Scan for the cell matching the given text and deliver its (x, y) coordinate at center. 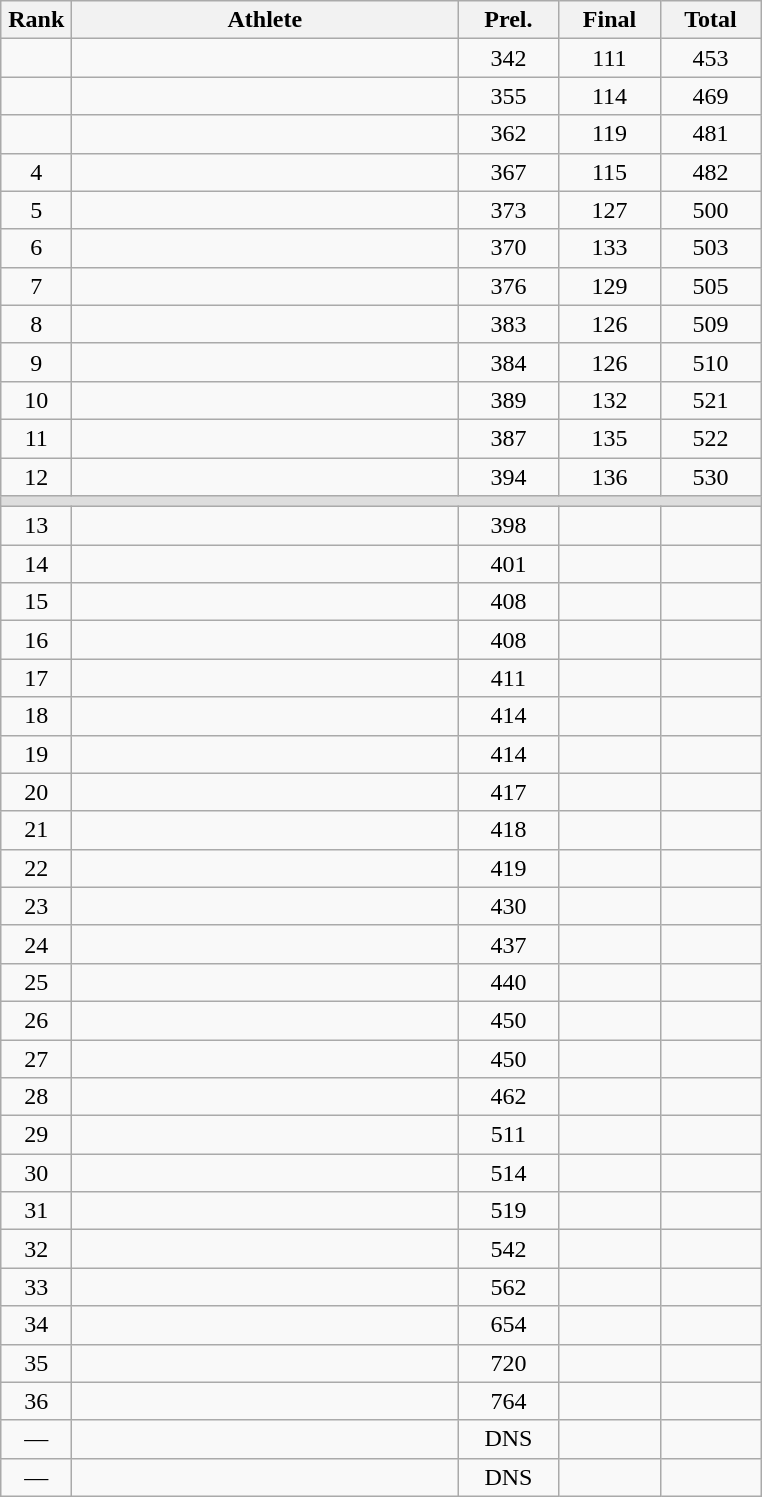
14 (36, 564)
15 (36, 602)
22 (36, 868)
133 (610, 248)
132 (610, 400)
Final (610, 20)
383 (508, 324)
4 (36, 172)
418 (508, 830)
720 (508, 1363)
367 (508, 172)
362 (508, 134)
31 (36, 1211)
530 (710, 477)
34 (36, 1325)
33 (36, 1287)
482 (710, 172)
419 (508, 868)
29 (36, 1135)
440 (508, 982)
500 (710, 210)
Athlete (265, 20)
510 (710, 362)
17 (36, 678)
509 (710, 324)
521 (710, 400)
6 (36, 248)
Total (710, 20)
453 (710, 58)
115 (610, 172)
35 (36, 1363)
764 (508, 1401)
23 (36, 906)
387 (508, 438)
511 (508, 1135)
18 (36, 716)
7 (36, 286)
342 (508, 58)
417 (508, 792)
370 (508, 248)
401 (508, 564)
5 (36, 210)
10 (36, 400)
376 (508, 286)
135 (610, 438)
114 (610, 96)
Rank (36, 20)
36 (36, 1401)
481 (710, 134)
373 (508, 210)
522 (710, 438)
654 (508, 1325)
21 (36, 830)
542 (508, 1249)
16 (36, 640)
9 (36, 362)
136 (610, 477)
119 (610, 134)
11 (36, 438)
111 (610, 58)
8 (36, 324)
Prel. (508, 20)
519 (508, 1211)
27 (36, 1059)
384 (508, 362)
129 (610, 286)
514 (508, 1173)
562 (508, 1287)
394 (508, 477)
127 (610, 210)
24 (36, 944)
505 (710, 286)
13 (36, 526)
462 (508, 1097)
26 (36, 1020)
430 (508, 906)
28 (36, 1097)
389 (508, 400)
20 (36, 792)
19 (36, 754)
30 (36, 1173)
437 (508, 944)
503 (710, 248)
469 (710, 96)
355 (508, 96)
25 (36, 982)
411 (508, 678)
398 (508, 526)
32 (36, 1249)
12 (36, 477)
